Determine the [X, Y] coordinate at the center of the cell enclosing the given text.  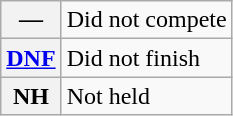
DNF [31, 58]
— [31, 20]
NH [31, 96]
Did not compete [146, 20]
Did not finish [146, 58]
Not held [146, 96]
